From the cell containing the given text, extract its center point as [x, y] coordinate. 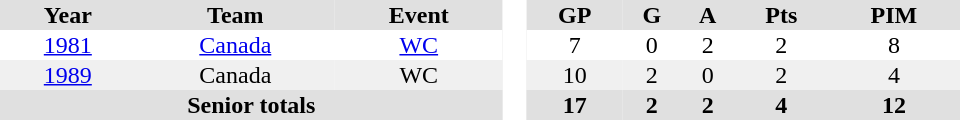
17 [574, 105]
10 [574, 75]
12 [894, 105]
PIM [894, 15]
Event [419, 15]
Pts [782, 15]
7 [574, 45]
Year [68, 15]
GP [574, 15]
G [652, 15]
1981 [68, 45]
1989 [68, 75]
A [708, 15]
Team [236, 15]
Senior totals [252, 105]
8 [894, 45]
